Pinpoint the cell where the given text exists, returning its (X, Y) midpoint coordinate. 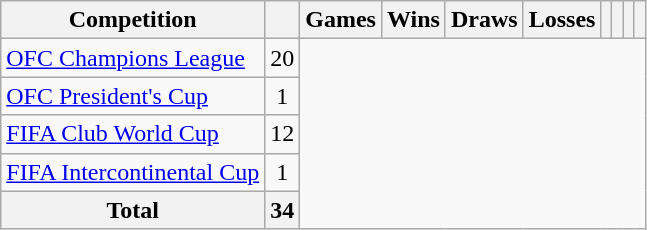
OFC President's Cup (133, 96)
OFC Champions League (133, 58)
Wins (413, 20)
FIFA Club World Cup (133, 134)
20 (282, 58)
Games (341, 20)
FIFA Intercontinental Cup (133, 172)
34 (282, 210)
Draws (484, 20)
Total (133, 210)
Losses (562, 20)
Competition (133, 20)
12 (282, 134)
